Determine the [X, Y] coordinate at the center of the cell enclosing the given text.  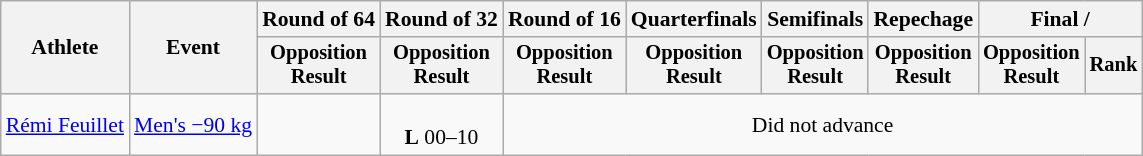
Round of 32 [442, 19]
Men's −90 kg [193, 124]
Final / [1060, 19]
Repechage [923, 19]
Did not advance [822, 124]
Athlete [65, 48]
Round of 64 [318, 19]
Rémi Feuillet [65, 124]
Rank [1114, 66]
L 00–10 [442, 124]
Event [193, 48]
Quarterfinals [694, 19]
Semifinals [816, 19]
Round of 16 [564, 19]
